Output the (X, Y) coordinate of the center of the cell containing the given text.  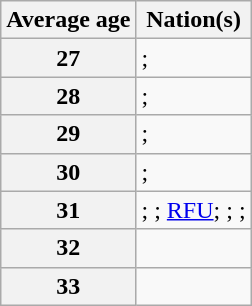
29 (68, 134)
Nation(s) (194, 20)
; ; RFU; ; ; (194, 210)
28 (68, 96)
30 (68, 172)
27 (68, 58)
31 (68, 210)
Average age (68, 20)
33 (68, 286)
32 (68, 248)
